From the cell containing the given text, extract its center point as (X, Y) coordinate. 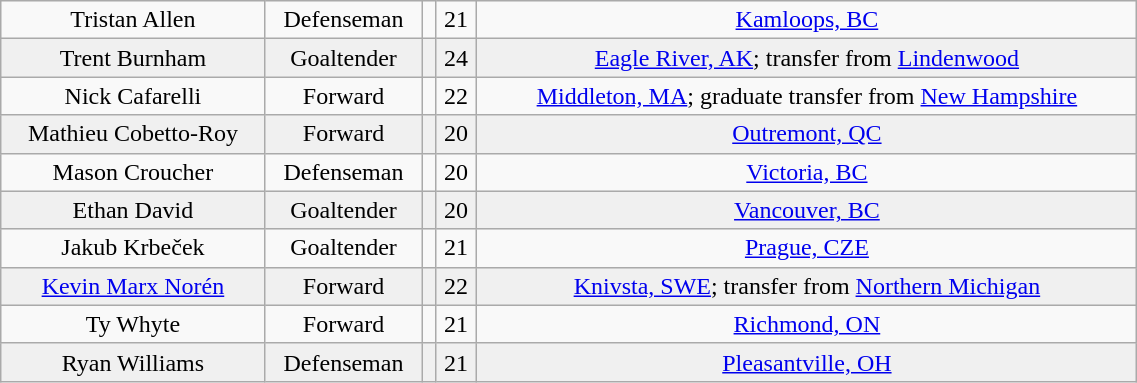
Eagle River, AK; transfer from Lindenwood (807, 58)
Victoria, BC (807, 172)
Mason Croucher (133, 172)
Kevin Marx Norén (133, 286)
Pleasantville, OH (807, 362)
Tristan Allen (133, 20)
Trent Burnham (133, 58)
Prague, CZE (807, 248)
Middleton, MA; graduate transfer from New Hampshire (807, 96)
Ethan David (133, 210)
Nick Cafarelli (133, 96)
Ryan Williams (133, 362)
Jakub Krbeček (133, 248)
Kamloops, BC (807, 20)
Mathieu Cobetto-Roy (133, 134)
24 (456, 58)
Richmond, ON (807, 324)
Knivsta, SWE; transfer from Northern Michigan (807, 286)
Ty Whyte (133, 324)
Outremont, QC (807, 134)
Vancouver, BC (807, 210)
